Find where the given text appears and provide that cell's center as [X, Y] coordinate. 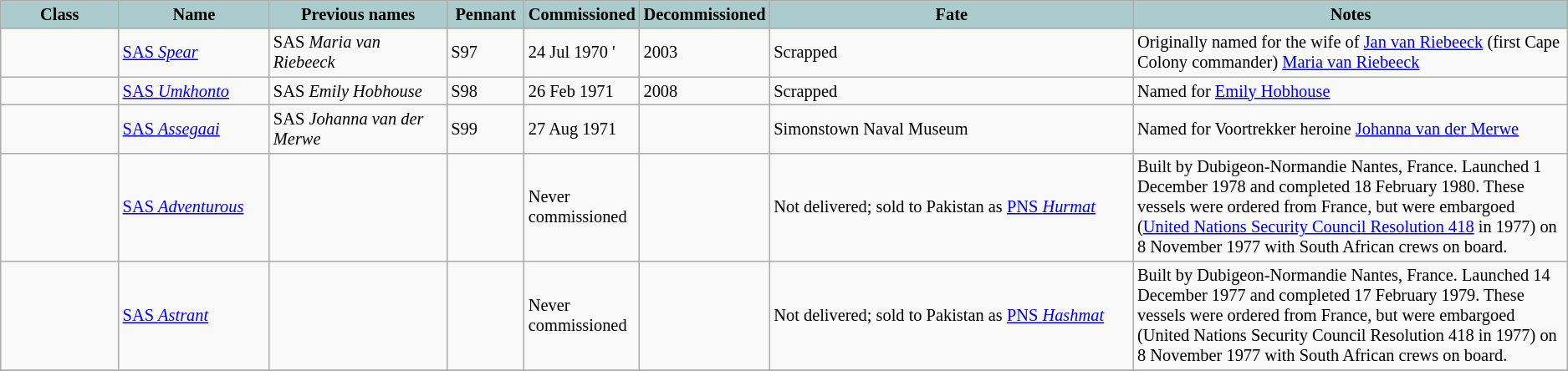
SAS Maria van Riebeeck [358, 53]
Class [60, 14]
Not delivered; sold to Pakistan as PNS Hashmat [952, 316]
Previous names [358, 14]
Pennant [485, 14]
Named for Voortrekker heroine Johanna van der Merwe [1351, 129]
2003 [705, 53]
2008 [705, 91]
Named for Emily Hobhouse [1351, 91]
Not delivered; sold to Pakistan as PNS Hurmat [952, 207]
SAS Emily Hobhouse [358, 91]
SAS Umkhonto [194, 91]
24 Jul 1970 ' [582, 53]
S99 [485, 129]
S97 [485, 53]
SAS Adventurous [194, 207]
SAS Astrant [194, 316]
Fate [952, 14]
Originally named for the wife of Jan van Riebeeck (first Cape Colony commander) Maria van Riebeeck [1351, 53]
Name [194, 14]
Notes [1351, 14]
26 Feb 1971 [582, 91]
Decommissioned [705, 14]
Simonstown Naval Museum [952, 129]
S98 [485, 91]
SAS Johanna van der Merwe [358, 129]
Commissioned [582, 14]
SAS Spear [194, 53]
27 Aug 1971 [582, 129]
SAS Assegaai [194, 129]
